Provide the (x, y) coordinate of the cell's center where the given text is located.  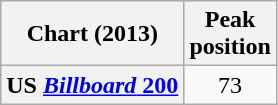
Peakposition (230, 34)
73 (230, 85)
Chart (2013) (92, 34)
US Billboard 200 (92, 85)
